Determine the [x, y] coordinate at the center of the cell enclosing the given text.  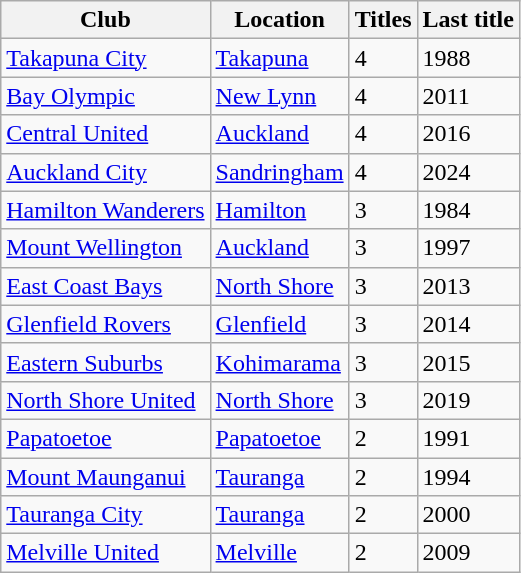
2024 [468, 172]
Sandringham [280, 172]
Mount Wellington [106, 248]
Melville [280, 553]
Glenfield [280, 324]
1997 [468, 248]
1984 [468, 210]
Last title [468, 20]
East Coast Bays [106, 286]
Central United [106, 134]
Takapuna [280, 58]
2009 [468, 553]
2013 [468, 286]
Takapuna City [106, 58]
North Shore United [106, 400]
Kohimarama [280, 362]
Location [280, 20]
Mount Maunganui [106, 477]
Hamilton [280, 210]
2016 [468, 134]
2019 [468, 400]
1991 [468, 438]
Glenfield Rovers [106, 324]
2015 [468, 362]
Bay Olympic [106, 96]
Hamilton Wanderers [106, 210]
2014 [468, 324]
Eastern Suburbs [106, 362]
Titles [383, 20]
New Lynn [280, 96]
Club [106, 20]
Tauranga City [106, 515]
Melville United [106, 553]
Auckland City [106, 172]
2011 [468, 96]
1988 [468, 58]
2000 [468, 515]
1994 [468, 477]
